Capture the cell that displays the provided text and extract its (x, y) central coordinate. 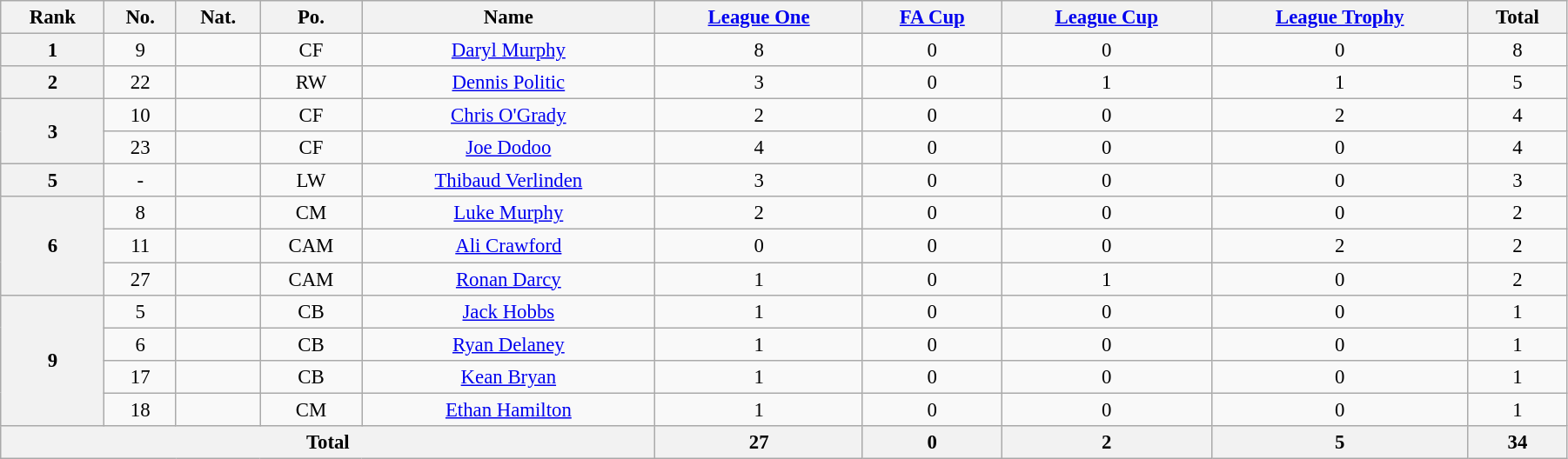
Dennis Politic (508, 83)
Ryan Delaney (508, 344)
Nat. (218, 17)
18 (140, 409)
Rank (52, 17)
17 (140, 376)
No. (140, 17)
Joe Dodoo (508, 148)
FA Cup (932, 17)
10 (140, 116)
Ronan Darcy (508, 279)
LW (312, 181)
Chris O'Grady (508, 116)
Ali Crawford (508, 246)
Daryl Murphy (508, 50)
League Cup (1107, 17)
Kean Bryan (508, 376)
Luke Murphy (508, 213)
- (140, 181)
RW (312, 83)
23 (140, 148)
Thibaud Verlinden (508, 181)
League Trophy (1340, 17)
22 (140, 83)
Name (508, 17)
Po. (312, 17)
League One (759, 17)
Jack Hobbs (508, 311)
34 (1518, 442)
Ethan Hamilton (508, 409)
11 (140, 246)
